Find where the given text appears and provide that cell's center as (X, Y) coordinate. 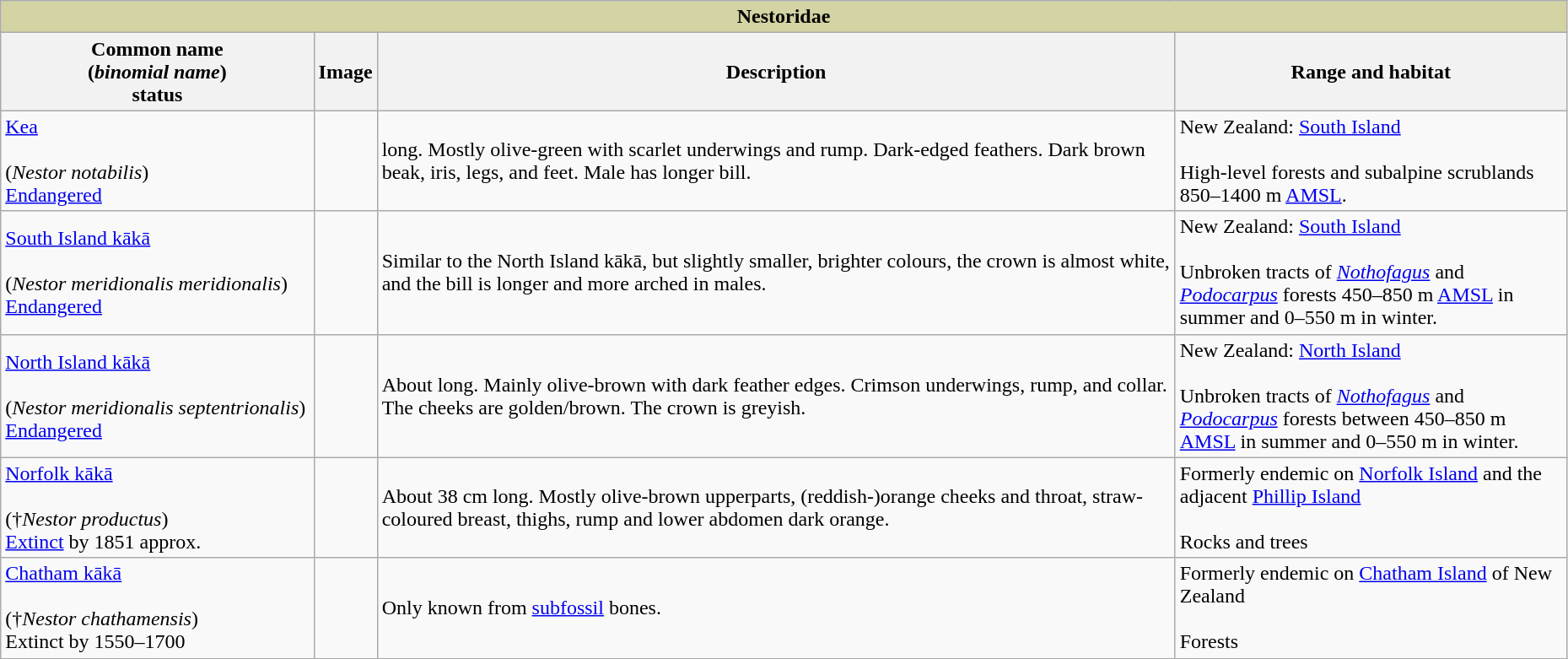
Description (776, 72)
Image (346, 72)
Nestoridae (784, 17)
About long. Mainly olive-brown with dark feather edges. Crimson underwings, rump, and collar. The cheeks are golden/brown. The crown is greyish. (776, 396)
Chatham kākā(†Nestor chathamensis) Extinct by 1550–1700 (157, 608)
Common name(binomial name)status (157, 72)
Norfolk kākā(†Nestor productus) Extinct by 1851 approx. (157, 508)
Only known from subfossil bones. (776, 608)
Range and habitat (1371, 72)
Formerly endemic on Norfolk Island and the adjacent Phillip IslandRocks and trees (1371, 508)
Kea(Nestor notabilis) Endangered (157, 160)
New Zealand: North IslandUnbroken tracts of Nothofagus and Podocarpus forests between 450–850 m AMSL in summer and 0–550 m in winter. (1371, 396)
South Island kākā(Nestor meridionalis meridionalis) Endangered (157, 273)
North Island kākā(Nestor meridionalis septentrionalis) Endangered (157, 396)
New Zealand: South IslandHigh-level forests and subalpine scrublands 850–1400 m AMSL. (1371, 160)
Formerly endemic on Chatham Island of New ZealandForests (1371, 608)
long. Mostly olive-green with scarlet underwings and rump. Dark-edged feathers. Dark brown beak, iris, legs, and feet. Male has longer bill. (776, 160)
Similar to the North Island kākā, but slightly smaller, brighter colours, the crown is almost white, and the bill is longer and more arched in males. (776, 273)
New Zealand: South IslandUnbroken tracts of Nothofagus and Podocarpus forests 450–850 m AMSL in summer and 0–550 m in winter. (1371, 273)
